Extract the (x, y) coordinate from the center of the cell holding the provided text.  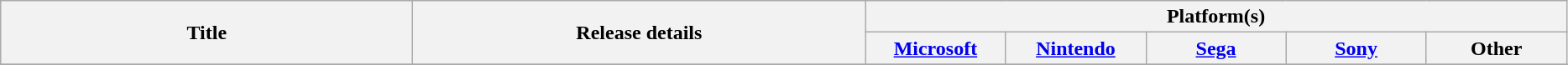
Platform(s) (1215, 17)
Other (1496, 48)
Title (206, 32)
Microsoft (935, 48)
Release details (640, 32)
Sony (1356, 48)
Sega (1215, 48)
Nintendo (1076, 48)
